Extract the [x, y] coordinate from the center of the cell holding the provided text.  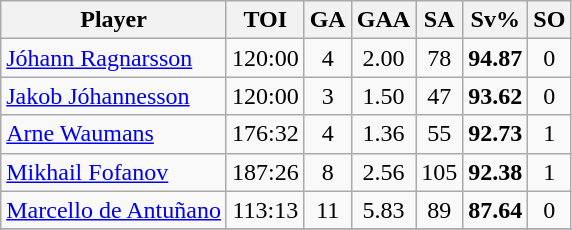
11 [328, 210]
Marcello de Antuñano [114, 210]
SA [440, 20]
1.36 [383, 134]
1.50 [383, 96]
176:32 [265, 134]
8 [328, 172]
2.00 [383, 58]
5.83 [383, 210]
SO [550, 20]
3 [328, 96]
55 [440, 134]
105 [440, 172]
113:13 [265, 210]
GA [328, 20]
Jakob Jóhannesson [114, 96]
92.38 [496, 172]
87.64 [496, 210]
Mikhail Fofanov [114, 172]
2.56 [383, 172]
94.87 [496, 58]
187:26 [265, 172]
93.62 [496, 96]
GAA [383, 20]
Jóhann Ragnarsson [114, 58]
TOI [265, 20]
92.73 [496, 134]
Player [114, 20]
78 [440, 58]
Arne Waumans [114, 134]
89 [440, 210]
Sv% [496, 20]
47 [440, 96]
